For the text-containing cell, return its midpoint in (X, Y) coordinate format. 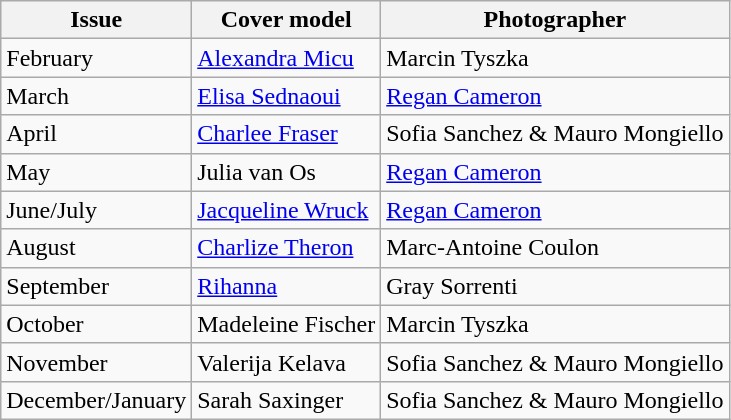
August (96, 248)
Marc-Antoine Coulon (555, 248)
September (96, 286)
Gray Sorrenti (555, 286)
Charlee Fraser (286, 134)
Rihanna (286, 286)
Charlize Theron (286, 248)
Cover model (286, 20)
Elisa Sednaoui (286, 96)
Valerija Kelava (286, 362)
April (96, 134)
June/July (96, 210)
Photographer (555, 20)
Jacqueline Wruck (286, 210)
May (96, 172)
November (96, 362)
Alexandra Micu (286, 58)
December/January (96, 400)
February (96, 58)
Julia van Os (286, 172)
Issue (96, 20)
Madeleine Fischer (286, 324)
October (96, 324)
Sarah Saxinger (286, 400)
March (96, 96)
